Provide the (x, y) coordinate of the cell's center where the given text is located.  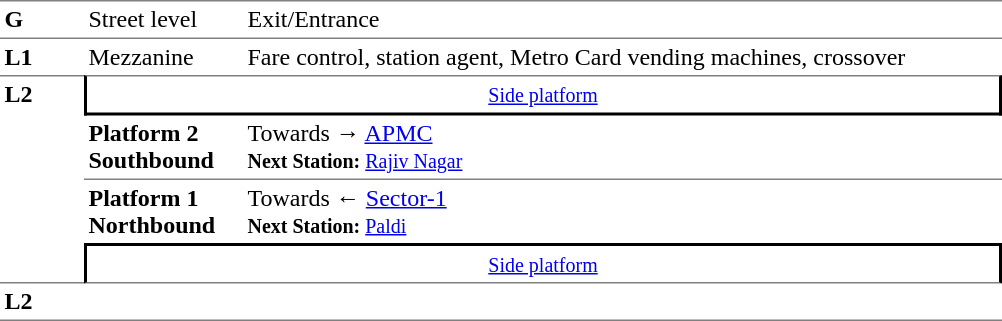
Fare control, station agent, Metro Card vending machines, crossover (622, 57)
L1 (42, 57)
Street level (164, 20)
Towards → APMCNext Station: Rajiv Nagar (622, 148)
Mezzanine (164, 57)
Exit/Entrance (622, 20)
Platform 2Southbound (164, 148)
Towards ← Sector-1Next Station: Paldi (622, 212)
Platform 1Northbound (164, 212)
L2 (42, 179)
G (42, 20)
